Pinpoint the cell where the given text exists, returning its [X, Y] midpoint coordinate. 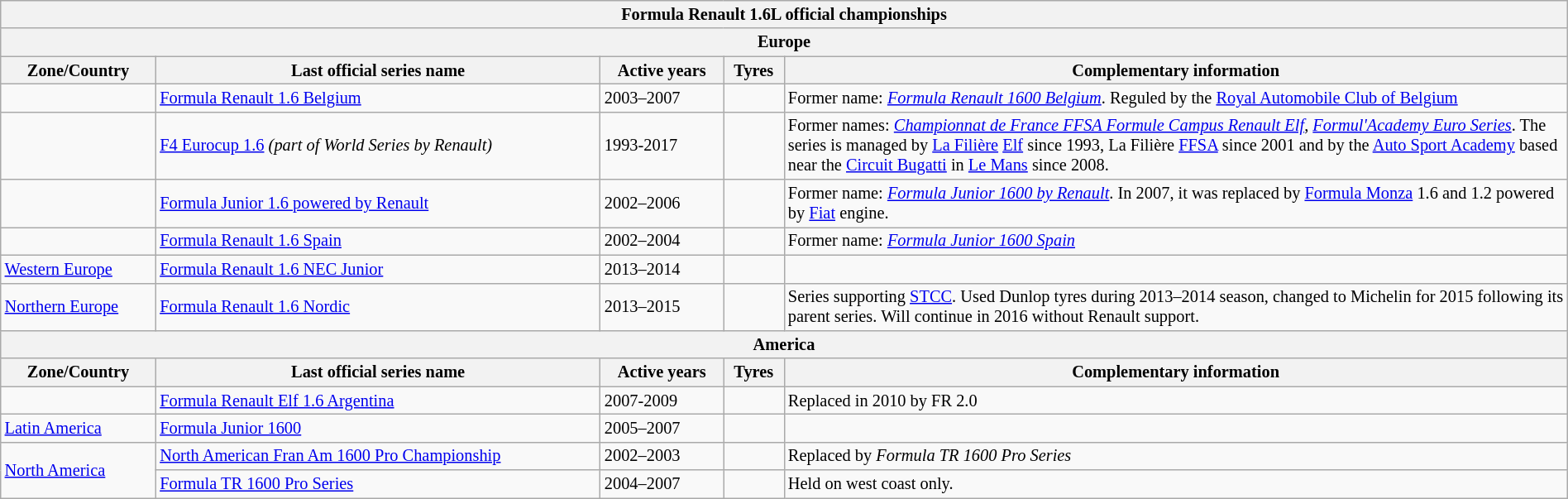
Northern Europe [79, 307]
2013–2015 [662, 307]
Formula TR 1600 Pro Series [378, 484]
Former name: Formula Junior 1600 Spain [1176, 241]
2007-2009 [662, 401]
2002–2003 [662, 456]
F4 Eurocup 1.6 (part of World Series by Renault) [378, 146]
Former name: Formula Junior 1600 by Renault. In 2007, it was replaced by Formula Monza 1.6 and 1.2 powered by Fiat engine. [1176, 204]
2002–2006 [662, 204]
Formula Renault 1.6 Spain [378, 241]
North American Fran Am 1600 Pro Championship [378, 456]
Formula Renault 1.6L official championships [784, 14]
2002–2004 [662, 241]
Former name: Formula Renault 1600 Belgium. Reguled by the Royal Automobile Club of Belgium [1176, 98]
Western Europe [79, 269]
Formula Junior 1600 [378, 428]
Held on west coast only. [1176, 484]
Formula Renault Elf 1.6 Argentina [378, 401]
America [784, 344]
2005–2007 [662, 428]
Formula Junior 1.6 powered by Renault [378, 204]
2004–2007 [662, 484]
Europe [784, 42]
Replaced in 2010 by FR 2.0 [1176, 401]
2003–2007 [662, 98]
Replaced by Formula TR 1600 Pro Series [1176, 456]
North America [79, 470]
1993-2017 [662, 146]
Formula Renault 1.6 Nordic [378, 307]
Formula Renault 1.6 NEC Junior [378, 269]
Latin America [79, 428]
2013–2014 [662, 269]
Formula Renault 1.6 Belgium [378, 98]
